Return the [X, Y] coordinate for the center point of the cell that contains the specified text.  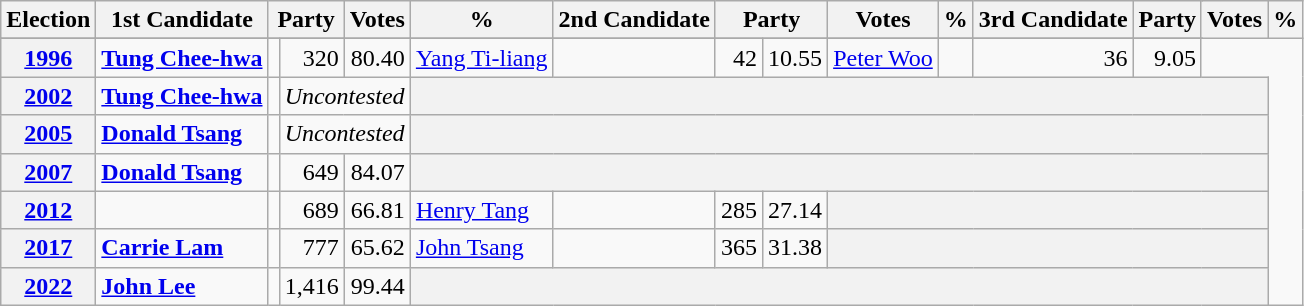
42 [738, 58]
10.55 [796, 58]
99.44 [377, 286]
Peter Woo [884, 58]
2002 [48, 96]
1st Candidate [182, 20]
2nd Candidate [634, 20]
285 [738, 210]
2007 [48, 172]
1996 [48, 58]
31.38 [796, 248]
65.62 [377, 248]
80.40 [377, 58]
2017 [48, 248]
689 [312, 210]
John Lee [182, 286]
1,416 [312, 286]
Henry Tang [482, 210]
66.81 [377, 210]
9.05 [1167, 58]
777 [312, 248]
649 [312, 172]
John Tsang [482, 248]
Yang Ti-liang [482, 58]
36 [1053, 58]
Carrie Lam [182, 248]
84.07 [377, 172]
27.14 [796, 210]
2022 [48, 286]
2012 [48, 210]
320 [312, 58]
365 [738, 248]
3rd Candidate [1053, 20]
Election [48, 20]
2005 [48, 134]
